Detect which cell encompasses the target text, then output its [X, Y] center coordinate. 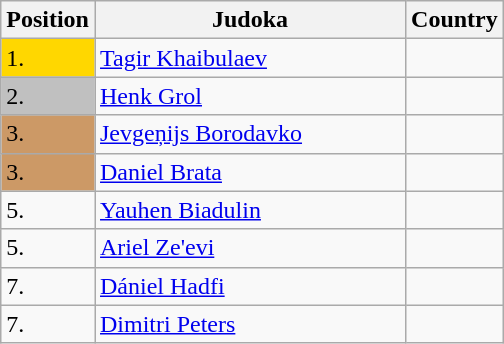
2. [48, 96]
Jevgeņijs Borodavko [250, 134]
1. [48, 58]
Henk Grol [250, 96]
Position [48, 20]
Dimitri Peters [250, 324]
Tagir Khaibulaev [250, 58]
Judoka [250, 20]
Ariel Ze'evi [250, 248]
Dániel Hadfi [250, 286]
Daniel Brata [250, 172]
Country [455, 20]
Yauhen Biadulin [250, 210]
